Locate the cell with the specified text and output its [x, y] center coordinate. 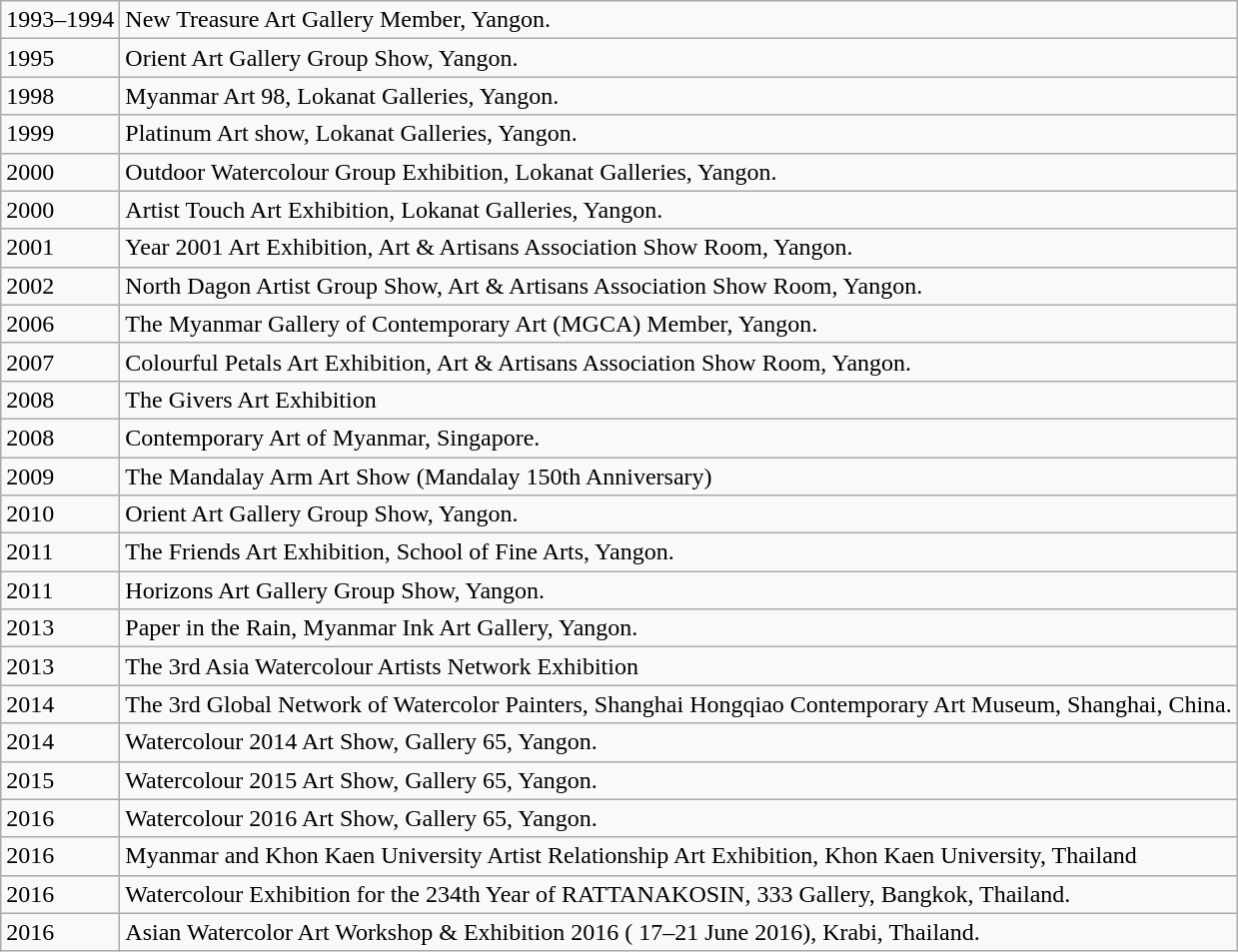
The 3rd Global Network of Watercolor Painters, Shanghai Hongqiao Contemporary Art Museum, Shanghai, China. [678, 704]
The 3rd Asia Watercolour Artists Network Exhibition [678, 666]
2001 [60, 248]
Artist Touch Art Exhibition, Lokanat Galleries, Yangon. [678, 210]
2010 [60, 514]
1993–1994 [60, 20]
Contemporary Art of Myanmar, Singapore. [678, 438]
Asian Watercolor Art Workshop & Exhibition 2016 ( 17–21 June 2016), Krabi, Thailand. [678, 932]
1999 [60, 134]
2006 [60, 324]
New Treasure Art Gallery Member, Yangon. [678, 20]
Paper in the Rain, Myanmar Ink Art Gallery, Yangon. [678, 628]
Myanmar and Khon Kaen University Artist Relationship Art Exhibition, Khon Kaen University, Thailand [678, 856]
1998 [60, 96]
Colourful Petals Art Exhibition, Art & Artisans Association Show Room, Yangon. [678, 362]
Myanmar Art 98, Lokanat Galleries, Yangon. [678, 96]
The Myanmar Gallery of Contemporary Art (MGCA) Member, Yangon. [678, 324]
2007 [60, 362]
Watercolour 2016 Art Show, Gallery 65, Yangon. [678, 818]
2002 [60, 286]
Watercolour Exhibition for the 234th Year of RATTANAKOSIN, 333 Gallery, Bangkok, Thailand. [678, 894]
Outdoor Watercolour Group Exhibition, Lokanat Galleries, Yangon. [678, 172]
The Mandalay Arm Art Show (Mandalay 150th Anniversary) [678, 476]
Horizons Art Gallery Group Show, Yangon. [678, 590]
Watercolour 2014 Art Show, Gallery 65, Yangon. [678, 742]
Watercolour 2015 Art Show, Gallery 65, Yangon. [678, 780]
Platinum Art show, Lokanat Galleries, Yangon. [678, 134]
The Givers Art Exhibition [678, 400]
The Friends Art Exhibition, School of Fine Arts, Yangon. [678, 552]
Year 2001 Art Exhibition, Art & Artisans Association Show Room, Yangon. [678, 248]
North Dagon Artist Group Show, Art & Artisans Association Show Room, Yangon. [678, 286]
2015 [60, 780]
2009 [60, 476]
1995 [60, 58]
